From the cell containing the given text, extract its center point as (X, Y) coordinate. 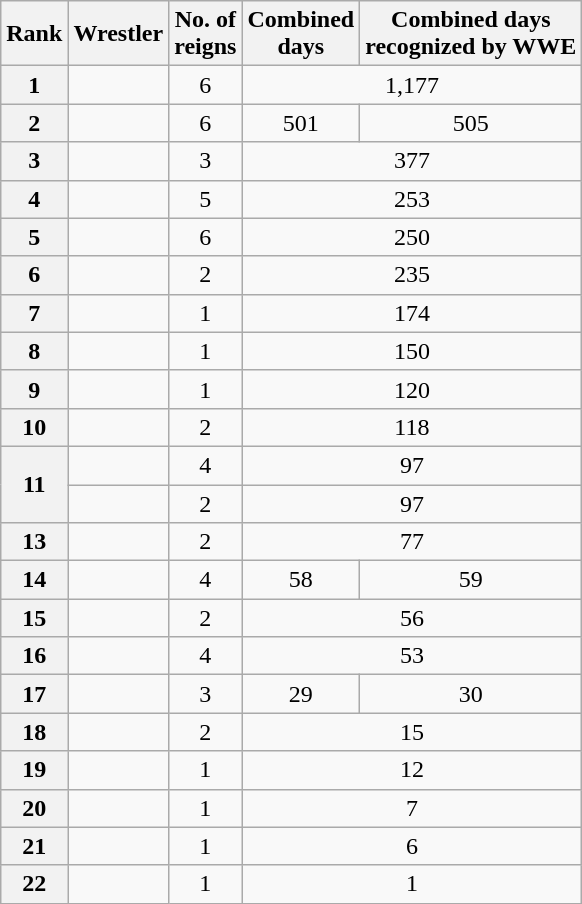
8 (34, 351)
59 (471, 580)
250 (412, 237)
Rank (34, 34)
Combined daysrecognized by WWE (471, 34)
9 (34, 389)
Wrestler (118, 34)
56 (412, 618)
10 (34, 427)
29 (301, 694)
17 (34, 694)
No. ofreigns (206, 34)
377 (412, 161)
14 (34, 580)
Combineddays (301, 34)
150 (412, 351)
30 (471, 694)
77 (412, 542)
58 (301, 580)
118 (412, 427)
505 (471, 123)
253 (412, 199)
174 (412, 313)
11 (34, 484)
22 (34, 884)
1,177 (412, 85)
235 (412, 275)
501 (301, 123)
21 (34, 846)
12 (412, 770)
18 (34, 732)
16 (34, 656)
53 (412, 656)
20 (34, 808)
120 (412, 389)
19 (34, 770)
13 (34, 542)
